Locate the cell with the specified text and output its [X, Y] center coordinate. 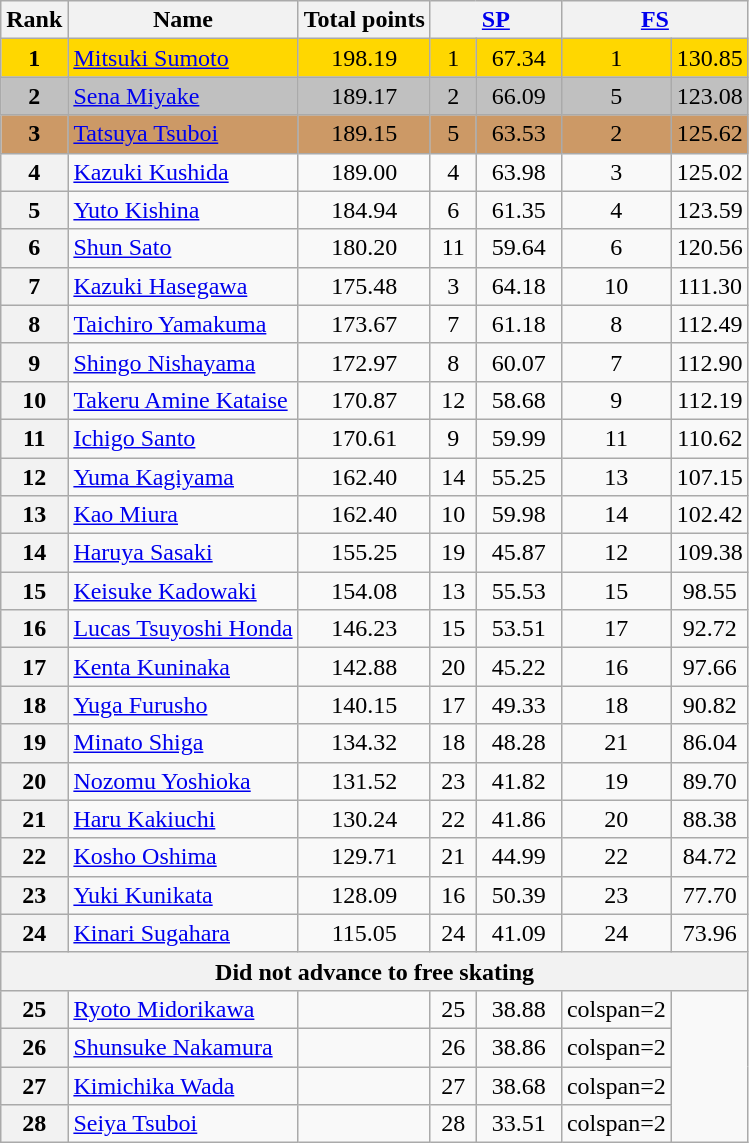
170.87 [364, 400]
112.90 [710, 362]
123.59 [710, 210]
Total points [364, 20]
Ryoto Midorikawa [183, 1009]
142.88 [364, 667]
154.08 [364, 591]
189.00 [364, 172]
Yuto Kishina [183, 210]
55.53 [518, 591]
Yuga Furusho [183, 705]
Shun Sato [183, 248]
Yuma Kagiyama [183, 477]
Kimichika Wada [183, 1085]
112.49 [710, 324]
Did not advance to free skating [375, 971]
198.19 [364, 58]
Kosho Oshima [183, 857]
38.86 [518, 1047]
41.86 [518, 819]
88.38 [710, 819]
50.39 [518, 895]
58.68 [518, 400]
Shunsuke Nakamura [183, 1047]
Name [183, 20]
90.82 [710, 705]
61.35 [518, 210]
Kinari Sugahara [183, 933]
155.25 [364, 553]
77.70 [710, 895]
120.56 [710, 248]
59.64 [518, 248]
Minato Shiga [183, 743]
128.09 [364, 895]
189.15 [364, 134]
53.51 [518, 629]
102.42 [710, 515]
129.71 [364, 857]
173.67 [364, 324]
125.62 [710, 134]
115.05 [364, 933]
Haru Kakiuchi [183, 819]
55.25 [518, 477]
64.18 [518, 286]
123.08 [710, 96]
Sena Miyake [183, 96]
189.17 [364, 96]
84.72 [710, 857]
Kenta Kuninaka [183, 667]
89.70 [710, 781]
Yuki Kunikata [183, 895]
73.96 [710, 933]
33.51 [518, 1124]
86.04 [710, 743]
146.23 [364, 629]
63.98 [518, 172]
Lucas Tsuyoshi Honda [183, 629]
41.82 [518, 781]
Takeru Amine Kataise [183, 400]
Haruya Sasaki [183, 553]
110.62 [710, 438]
Seiya Tsuboi [183, 1124]
107.15 [710, 477]
184.94 [364, 210]
175.48 [364, 286]
66.09 [518, 96]
Mitsuki Sumoto [183, 58]
180.20 [364, 248]
Ichigo Santo [183, 438]
111.30 [710, 286]
59.98 [518, 515]
63.53 [518, 134]
67.34 [518, 58]
109.38 [710, 553]
38.68 [518, 1085]
49.33 [518, 705]
92.72 [710, 629]
Keisuke Kadowaki [183, 591]
130.85 [710, 58]
112.19 [710, 400]
170.61 [364, 438]
125.02 [710, 172]
130.24 [364, 819]
Tatsuya Tsuboi [183, 134]
Kazuki Hasegawa [183, 286]
Taichiro Yamakuma [183, 324]
140.15 [364, 705]
60.07 [518, 362]
44.99 [518, 857]
134.32 [364, 743]
98.55 [710, 591]
FS [654, 20]
172.97 [364, 362]
Shingo Nishayama [183, 362]
61.18 [518, 324]
Kao Miura [183, 515]
59.99 [518, 438]
Kazuki Kushida [183, 172]
97.66 [710, 667]
45.22 [518, 667]
Rank [34, 20]
131.52 [364, 781]
48.28 [518, 743]
SP [496, 20]
Nozomu Yoshioka [183, 781]
38.88 [518, 1009]
45.87 [518, 553]
41.09 [518, 933]
